Provide the (x, y) coordinate of the cell's center where the given text is located.  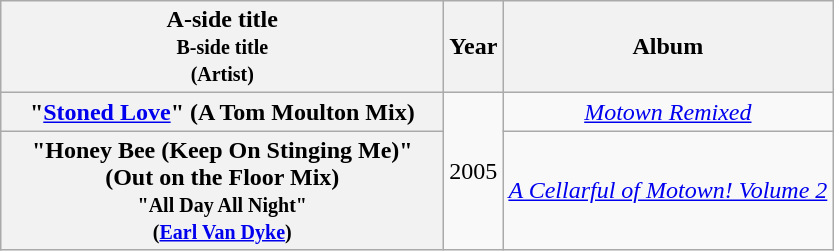
A Cellarful of Motown! Volume 2 (668, 190)
"Honey Bee (Keep On Stinging Me)" (Out on the Floor Mix) "All Day All Night"(Earl Van Dyke) (222, 190)
"Stoned Love" (A Tom Moulton Mix) (222, 112)
A-side titleB-side title(Artist) (222, 47)
Motown Remixed (668, 112)
2005 (474, 172)
Album (668, 47)
Year (474, 47)
